Pinpoint the cell where the given text exists, returning its (X, Y) midpoint coordinate. 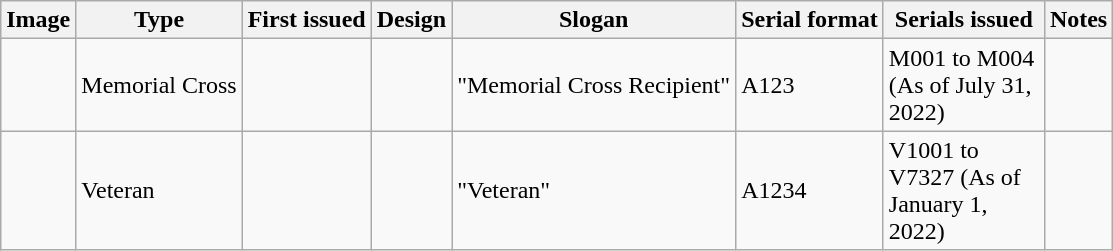
Serial format (810, 20)
Slogan (594, 20)
Type (159, 20)
Image (38, 20)
V1001 to V7327 (As of January 1, 2022) (964, 190)
Notes (1078, 20)
First issued (306, 20)
A1234 (810, 190)
M001 to M004 (As of July 31, 2022) (964, 85)
A123 (810, 85)
"Memorial Cross Recipient" (594, 85)
Serials issued (964, 20)
"Veteran" (594, 190)
Design (411, 20)
Memorial Cross (159, 85)
Veteran (159, 190)
